Output the [x, y] coordinate of the center of the cell containing the given text.  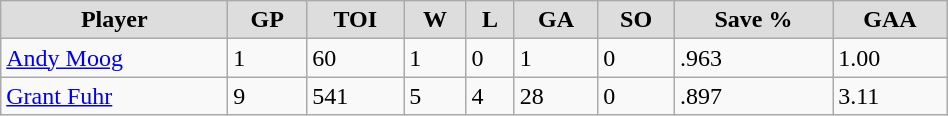
1.00 [890, 58]
Grant Fuhr [114, 96]
4 [490, 96]
W [435, 20]
.897 [753, 96]
.963 [753, 58]
3.11 [890, 96]
60 [356, 58]
Save % [753, 20]
GP [268, 20]
Player [114, 20]
TOI [356, 20]
9 [268, 96]
Andy Moog [114, 58]
28 [556, 96]
GAA [890, 20]
GA [556, 20]
SO [636, 20]
541 [356, 96]
L [490, 20]
5 [435, 96]
